Capture the cell that displays the provided text and extract its [x, y] central coordinate. 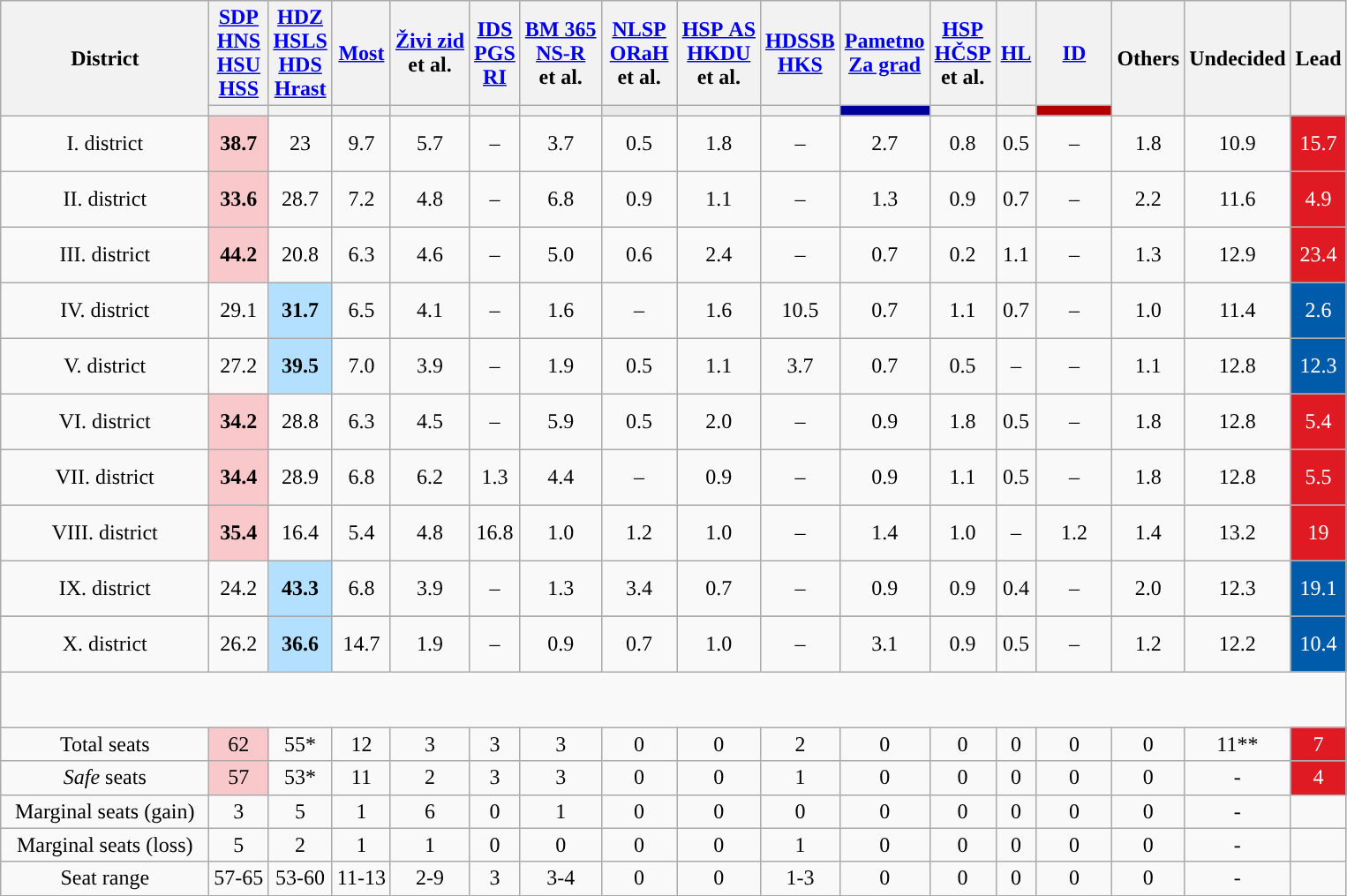
HDSSBHKS [801, 53]
11 [361, 778]
2.2 [1148, 200]
IDSPGSRI [495, 53]
Živi zidet al. [429, 53]
6.5 [361, 311]
11-13 [361, 878]
24.2 [238, 588]
0.2 [962, 254]
6.2 [429, 477]
0.8 [962, 143]
23.4 [1319, 254]
BM 365NS-Ret al. [561, 53]
55* [300, 744]
Seat range [105, 878]
11** [1238, 744]
5.9 [561, 422]
7.0 [361, 365]
1-3 [801, 878]
V. district [105, 365]
57 [238, 778]
19 [1319, 533]
4.5 [429, 422]
5.5 [1319, 477]
16.8 [495, 533]
0.6 [639, 254]
3.4 [639, 588]
27.2 [238, 365]
5.7 [429, 143]
28.8 [300, 422]
Most [361, 53]
6 [429, 811]
43.3 [300, 588]
IX. district [105, 588]
Total seats [105, 744]
VII. district [105, 477]
HL [1016, 53]
3.1 [884, 644]
NLSPORaHet al. [639, 53]
4 [1319, 778]
SDPHNSHSUHSS [238, 53]
PametnoZa grad [884, 53]
12.9 [1238, 254]
X. district [105, 644]
10.5 [801, 311]
38.7 [238, 143]
Safe seats [105, 778]
12 [361, 744]
7 [1319, 744]
4.4 [561, 477]
Others [1148, 58]
31.7 [300, 311]
7.2 [361, 200]
34.4 [238, 477]
36.6 [300, 644]
53* [300, 778]
19.1 [1319, 588]
57-65 [238, 878]
34.2 [238, 422]
5.0 [561, 254]
III. district [105, 254]
13.2 [1238, 533]
VI. district [105, 422]
11.6 [1238, 200]
District [105, 58]
14.7 [361, 644]
16.4 [300, 533]
10.9 [1238, 143]
10.4 [1319, 644]
33.6 [238, 200]
Marginal seats (gain) [105, 811]
IV. district [105, 311]
20.8 [300, 254]
39.5 [300, 365]
53-60 [300, 878]
Undecided [1238, 58]
28.9 [300, 477]
4.1 [429, 311]
26.2 [238, 644]
44.2 [238, 254]
HDZHSLSHDSHrast [300, 53]
Lead [1319, 58]
HSPHČSPet al. [962, 53]
HSP ASHKDUet al. [719, 53]
35.4 [238, 533]
29.1 [238, 311]
2.6 [1319, 311]
2.4 [719, 254]
62 [238, 744]
II. district [105, 200]
0.4 [1016, 588]
9.7 [361, 143]
12.2 [1238, 644]
11.4 [1238, 311]
2-9 [429, 878]
3-4 [561, 878]
4.6 [429, 254]
VIII. district [105, 533]
28.7 [300, 200]
23 [300, 143]
ID [1074, 53]
I. district [105, 143]
2.7 [884, 143]
15.7 [1319, 143]
Marginal seats (loss) [105, 845]
4.9 [1319, 200]
